Output the (X, Y) coordinate of the center of the cell containing the given text.  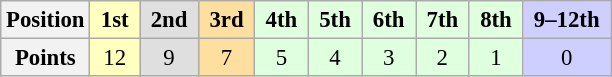
5 (282, 58)
0 (567, 58)
1st (115, 20)
7 (226, 58)
Points (46, 58)
8th (496, 20)
9 (170, 58)
6th (389, 20)
3 (389, 58)
4th (282, 20)
2nd (170, 20)
1 (496, 58)
Position (46, 20)
2 (443, 58)
3rd (226, 20)
5th (335, 20)
12 (115, 58)
9–12th (567, 20)
4 (335, 58)
7th (443, 20)
